For the text-containing cell, return its midpoint in [X, Y] coordinate format. 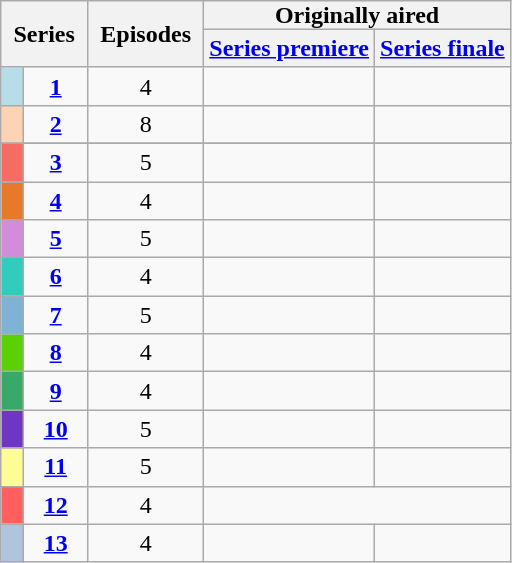
13 [56, 543]
9 [56, 391]
3 [56, 162]
7 [56, 315]
10 [56, 429]
2 [56, 124]
11 [56, 467]
Series [44, 34]
Series finale [443, 48]
6 [56, 277]
1 [56, 86]
Series premiere [290, 48]
Episodes [146, 34]
Originally aired [357, 15]
12 [56, 505]
